Output the [x, y] coordinate of the center of the cell containing the given text.  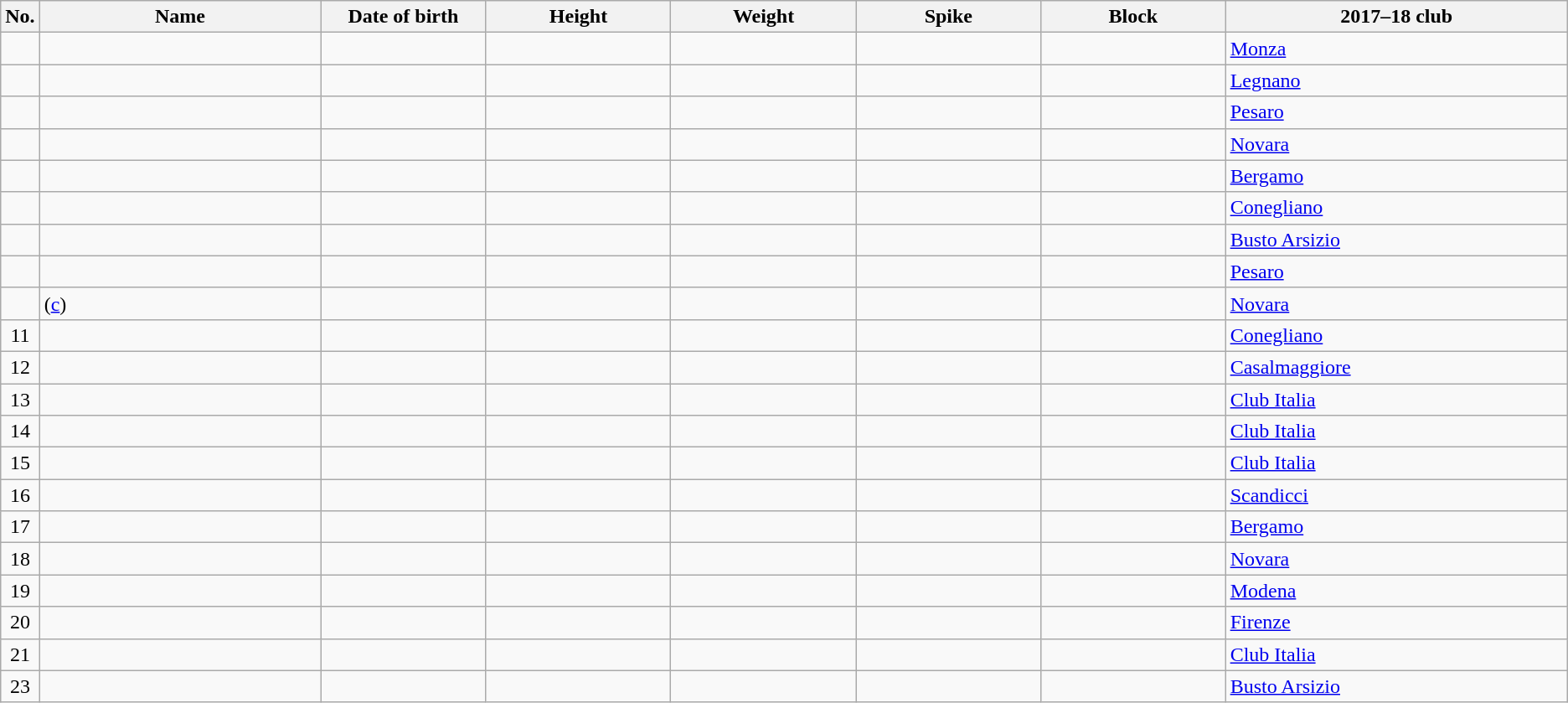
Firenze [1396, 623]
2017–18 club [1396, 17]
(c) [180, 303]
Modena [1396, 591]
13 [20, 400]
Date of birth [404, 17]
Scandicci [1396, 495]
20 [20, 623]
17 [20, 527]
Block [1134, 17]
19 [20, 591]
16 [20, 495]
Weight [764, 17]
Casalmaggiore [1396, 367]
Spike [948, 17]
Name [180, 17]
11 [20, 335]
Legnano [1396, 80]
Height [578, 17]
12 [20, 367]
18 [20, 559]
15 [20, 463]
21 [20, 654]
14 [20, 432]
23 [20, 686]
No. [20, 17]
Monza [1396, 49]
